Determine the (X, Y) coordinate at the center of the cell enclosing the given text.  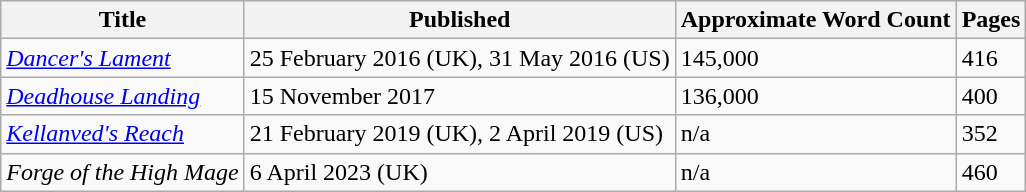
6 April 2023 (UK) (460, 172)
21 February 2019 (UK), 2 April 2019 (US) (460, 134)
145,000 (816, 58)
25 February 2016 (UK), 31 May 2016 (US) (460, 58)
Published (460, 20)
Dancer's Lament (122, 58)
Deadhouse Landing (122, 96)
Pages (991, 20)
400 (991, 96)
Approximate Word Count (816, 20)
460 (991, 172)
Title (122, 20)
136,000 (816, 96)
416 (991, 58)
Forge of the High Mage (122, 172)
Kellanved's Reach (122, 134)
15 November 2017 (460, 96)
352 (991, 134)
